From the cell containing the given text, extract its center point as [x, y] coordinate. 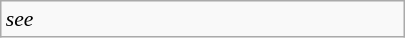
see [203, 19]
